Locate the cell with the specified text and output its [x, y] center coordinate. 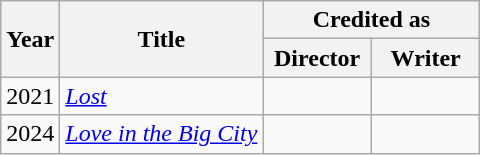
Title [162, 39]
Love in the Big City [162, 134]
Lost [162, 96]
Year [30, 39]
Director [318, 58]
2021 [30, 96]
2024 [30, 134]
Credited as [372, 20]
Writer [426, 58]
